Provide the [x, y] coordinate of the cell's center where the given text is located.  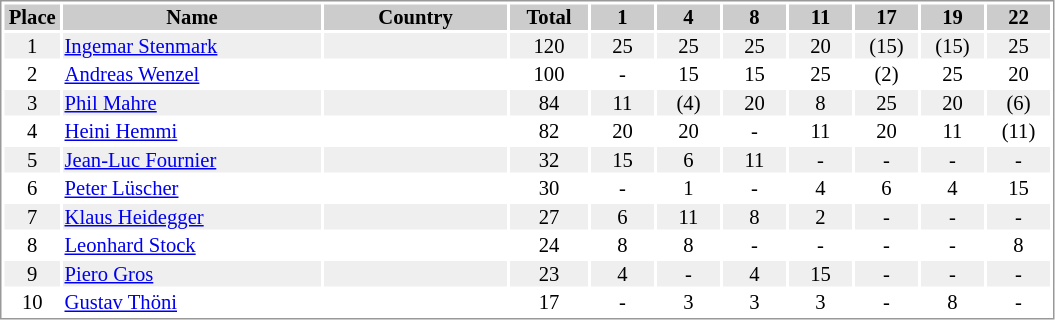
Leonhard Stock [192, 245]
Klaus Heidegger [192, 217]
(6) [1018, 103]
32 [549, 160]
Total [549, 17]
Heini Hemmi [192, 131]
9 [32, 274]
5 [32, 160]
(4) [688, 103]
30 [549, 189]
10 [32, 303]
27 [549, 217]
82 [549, 131]
19 [952, 17]
Jean-Luc Fournier [192, 160]
Name [192, 17]
Place [32, 17]
7 [32, 217]
Peter Lüscher [192, 189]
Piero Gros [192, 274]
(2) [886, 75]
(11) [1018, 131]
Ingemar Stenmark [192, 46]
100 [549, 75]
22 [1018, 17]
Gustav Thöni [192, 303]
Andreas Wenzel [192, 75]
24 [549, 245]
84 [549, 103]
Country [416, 17]
23 [549, 274]
120 [549, 46]
Phil Mahre [192, 103]
